From the cell containing the given text, extract its center point as (x, y) coordinate. 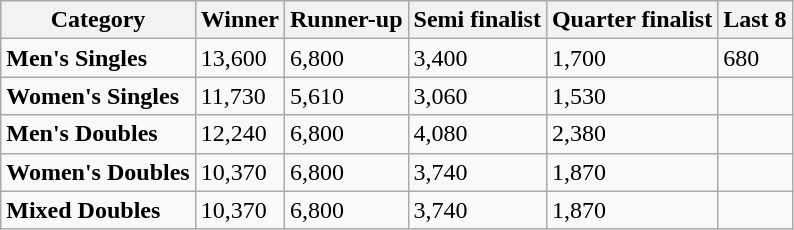
11,730 (240, 96)
Men's Singles (98, 58)
Mixed Doubles (98, 210)
4,080 (477, 134)
Men's Doubles (98, 134)
Women's Singles (98, 96)
Semi finalist (477, 20)
1,700 (632, 58)
2,380 (632, 134)
5,610 (346, 96)
3,400 (477, 58)
12,240 (240, 134)
1,530 (632, 96)
Runner-up (346, 20)
13,600 (240, 58)
Women's Doubles (98, 172)
Winner (240, 20)
680 (755, 58)
Last 8 (755, 20)
3,060 (477, 96)
Category (98, 20)
Quarter finalist (632, 20)
